Identify which cell holds the provided text, then report its (X, Y) central coordinate. 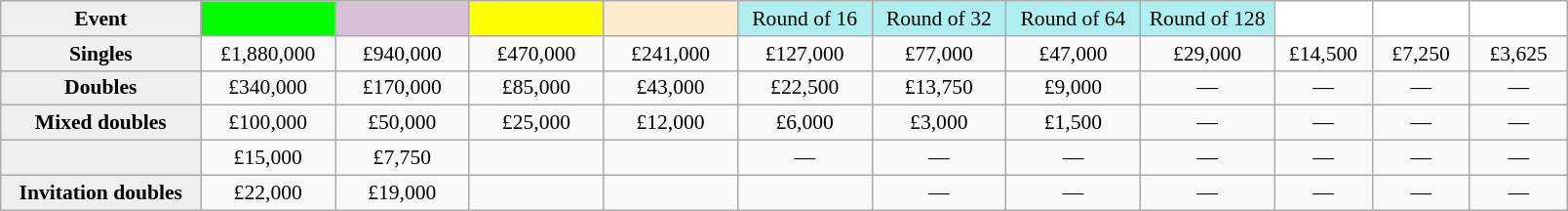
Round of 16 (804, 19)
£47,000 (1074, 54)
£50,000 (403, 123)
£19,000 (403, 192)
£43,000 (671, 88)
£241,000 (671, 54)
Mixed doubles (101, 123)
£25,000 (536, 123)
£3,000 (939, 123)
Round of 64 (1074, 19)
£7,250 (1421, 54)
£22,500 (804, 88)
£3,625 (1518, 54)
£12,000 (671, 123)
£15,000 (268, 158)
Invitation doubles (101, 192)
£340,000 (268, 88)
£9,000 (1074, 88)
£6,000 (804, 123)
£127,000 (804, 54)
£1,500 (1074, 123)
£14,500 (1323, 54)
£13,750 (939, 88)
Singles (101, 54)
£77,000 (939, 54)
Round of 32 (939, 19)
Doubles (101, 88)
£22,000 (268, 192)
£470,000 (536, 54)
Event (101, 19)
£1,880,000 (268, 54)
£100,000 (268, 123)
£85,000 (536, 88)
£170,000 (403, 88)
£940,000 (403, 54)
£7,750 (403, 158)
£29,000 (1207, 54)
Round of 128 (1207, 19)
